Search for the cell housing the specified text and yield its (x, y) center coordinate. 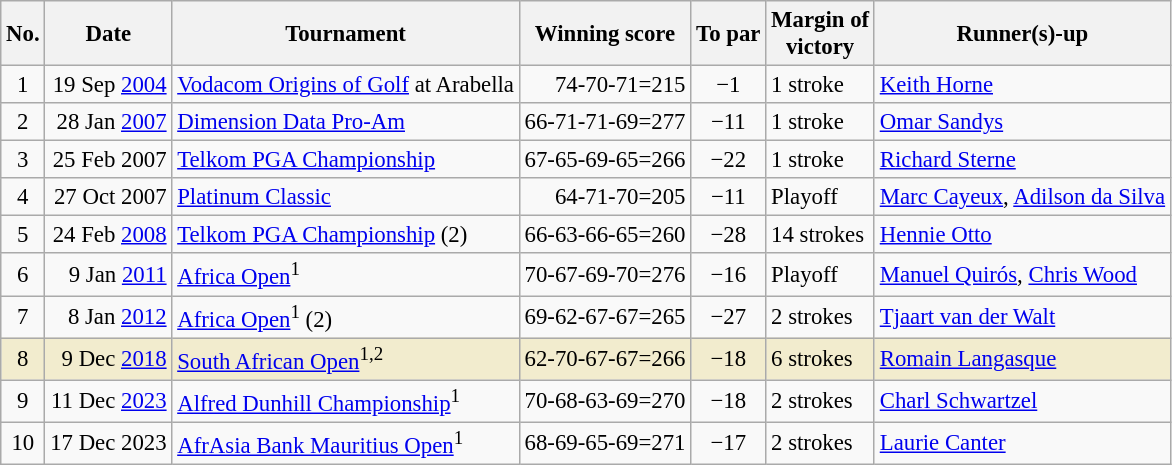
14 strokes (820, 235)
−17 (728, 443)
Alfred Dunhill Championship1 (346, 401)
−22 (728, 160)
Runner(s)-up (1022, 34)
Laurie Canter (1022, 443)
Hennie Otto (1022, 235)
9 Dec 2018 (108, 359)
74-70-71=215 (605, 85)
8 Jan 2012 (108, 317)
4 (23, 197)
6 strokes (820, 359)
Omar Sandys (1022, 122)
69-62-67-67=265 (605, 317)
Margin ofvictory (820, 34)
Platinum Classic (346, 197)
68-69-65-69=271 (605, 443)
Telkom PGA Championship (2) (346, 235)
Manuel Quirós, Chris Wood (1022, 275)
Tjaart van der Walt (1022, 317)
64-71-70=205 (605, 197)
8 (23, 359)
62-70-67-67=266 (605, 359)
70-67-69-70=276 (605, 275)
27 Oct 2007 (108, 197)
AfrAsia Bank Mauritius Open1 (346, 443)
Tournament (346, 34)
Winning score (605, 34)
10 (23, 443)
66-71-71-69=277 (605, 122)
Vodacom Origins of Golf at Arabella (346, 85)
Telkom PGA Championship (346, 160)
−27 (728, 317)
1 (23, 85)
Africa Open1 (2) (346, 317)
19 Sep 2004 (108, 85)
Africa Open1 (346, 275)
Richard Sterne (1022, 160)
−28 (728, 235)
Charl Schwartzel (1022, 401)
2 (23, 122)
28 Jan 2007 (108, 122)
Dimension Data Pro-Am (346, 122)
To par (728, 34)
67-65-69-65=266 (605, 160)
25 Feb 2007 (108, 160)
No. (23, 34)
6 (23, 275)
Keith Horne (1022, 85)
−16 (728, 275)
9 Jan 2011 (108, 275)
Marc Cayeux, Adilson da Silva (1022, 197)
3 (23, 160)
−1 (728, 85)
Romain Langasque (1022, 359)
South African Open1,2 (346, 359)
66-63-66-65=260 (605, 235)
5 (23, 235)
Date (108, 34)
9 (23, 401)
7 (23, 317)
17 Dec 2023 (108, 443)
11 Dec 2023 (108, 401)
70-68-63-69=270 (605, 401)
24 Feb 2008 (108, 235)
